Scan for the cell matching the given text and deliver its [X, Y] coordinate at center. 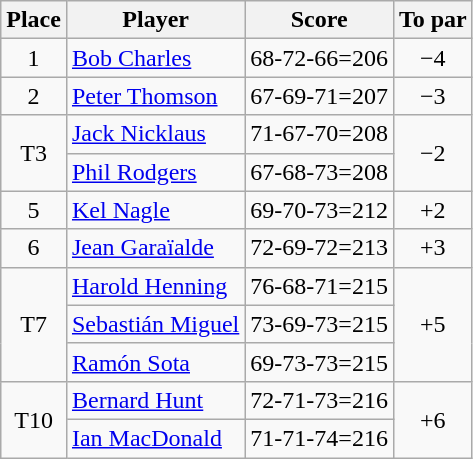
Bob Charles [155, 58]
Phil Rodgers [155, 172]
71-67-70=208 [320, 134]
72-69-72=213 [320, 248]
5 [34, 210]
69-70-73=212 [320, 210]
T7 [34, 324]
−4 [432, 58]
Peter Thomson [155, 96]
+3 [432, 248]
Score [320, 20]
6 [34, 248]
Player [155, 20]
T10 [34, 419]
Jack Nicklaus [155, 134]
+6 [432, 419]
T3 [34, 153]
69-73-73=215 [320, 362]
Harold Henning [155, 286]
−2 [432, 153]
71-71-74=216 [320, 438]
76-68-71=215 [320, 286]
1 [34, 58]
+5 [432, 324]
67-69-71=207 [320, 96]
68-72-66=206 [320, 58]
Bernard Hunt [155, 400]
To par [432, 20]
+2 [432, 210]
Place [34, 20]
67-68-73=208 [320, 172]
Kel Nagle [155, 210]
72-71-73=216 [320, 400]
Ian MacDonald [155, 438]
Ramón Sota [155, 362]
−3 [432, 96]
Jean Garaïalde [155, 248]
73-69-73=215 [320, 324]
Sebastián Miguel [155, 324]
2 [34, 96]
